For the text-containing cell, return its midpoint in [X, Y] coordinate format. 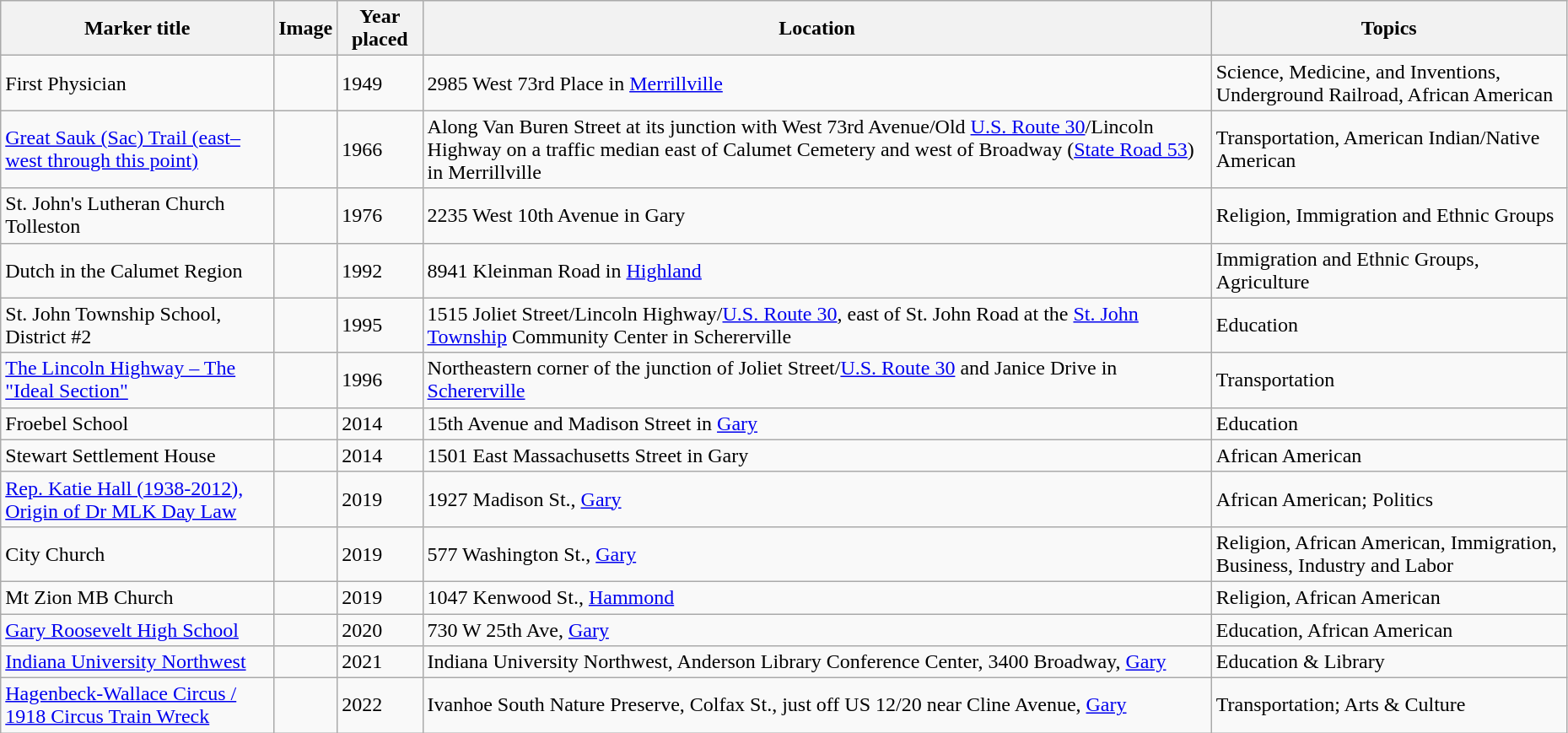
2985 West 73rd Place in Merrillville [816, 83]
Froebel School [137, 423]
Transportation, American Indian/Native American [1388, 149]
Hagenbeck-Wallace Circus / 1918 Circus Train Wreck [137, 705]
Transportation [1388, 380]
Rep. Katie Hall (1938-2012), Origin of Dr MLK Day Law [137, 499]
2022 [380, 705]
Immigration and Ethnic Groups, Agriculture [1388, 270]
1992 [380, 270]
15th Avenue and Madison Street in Gary [816, 423]
1995 [380, 326]
Dutch in the Calumet Region [137, 270]
Transportation; Arts & Culture [1388, 705]
St. John Township School, District #2 [137, 326]
Education, African American [1388, 630]
Ivanhoe South Nature Preserve, Colfax St., just off US 12/20 near Cline Avenue, Gary [816, 705]
8941 Kleinman Road in Highland [816, 270]
1976 [380, 216]
Religion, African American, Immigration, Business, Industry and Labor [1388, 553]
1515 Joliet Street/Lincoln Highway/U.S. Route 30, east of St. John Road at the St. John Township Community Center in Schererville [816, 326]
2235 West 10th Avenue in Gary [816, 216]
1966 [380, 149]
African American [1388, 455]
1927 Madison St., Gary [816, 499]
Indiana University Northwest, Anderson Library Conference Center, 3400 Broadway, Gary [816, 662]
Indiana University Northwest [137, 662]
1949 [380, 83]
Science, Medicine, and Inventions, Underground Railroad, African American [1388, 83]
Marker title [137, 29]
African American; Politics [1388, 499]
Religion, Immigration and Ethnic Groups [1388, 216]
Year placed [380, 29]
Location [816, 29]
Great Sauk (Sac) Trail (east–west through this point) [137, 149]
2021 [380, 662]
1047 Kenwood St., Hammond [816, 597]
Topics [1388, 29]
1996 [380, 380]
577 Washington St., Gary [816, 553]
City Church [137, 553]
730 W 25th Ave, Gary [816, 630]
Northeastern corner of the junction of Joliet Street/U.S. Route 30 and Janice Drive in Schererville [816, 380]
2020 [380, 630]
1501 East Massachusetts Street in Gary [816, 455]
Image [305, 29]
Education & Library [1388, 662]
Religion, African American [1388, 597]
The Lincoln Highway – The "Ideal Section" [137, 380]
St. John's Lutheran Church Tolleston [137, 216]
First Physician [137, 83]
Stewart Settlement House [137, 455]
Gary Roosevelt High School [137, 630]
Mt Zion MB Church [137, 597]
